Extract the (X, Y) coordinate from the center of the cell holding the provided text.  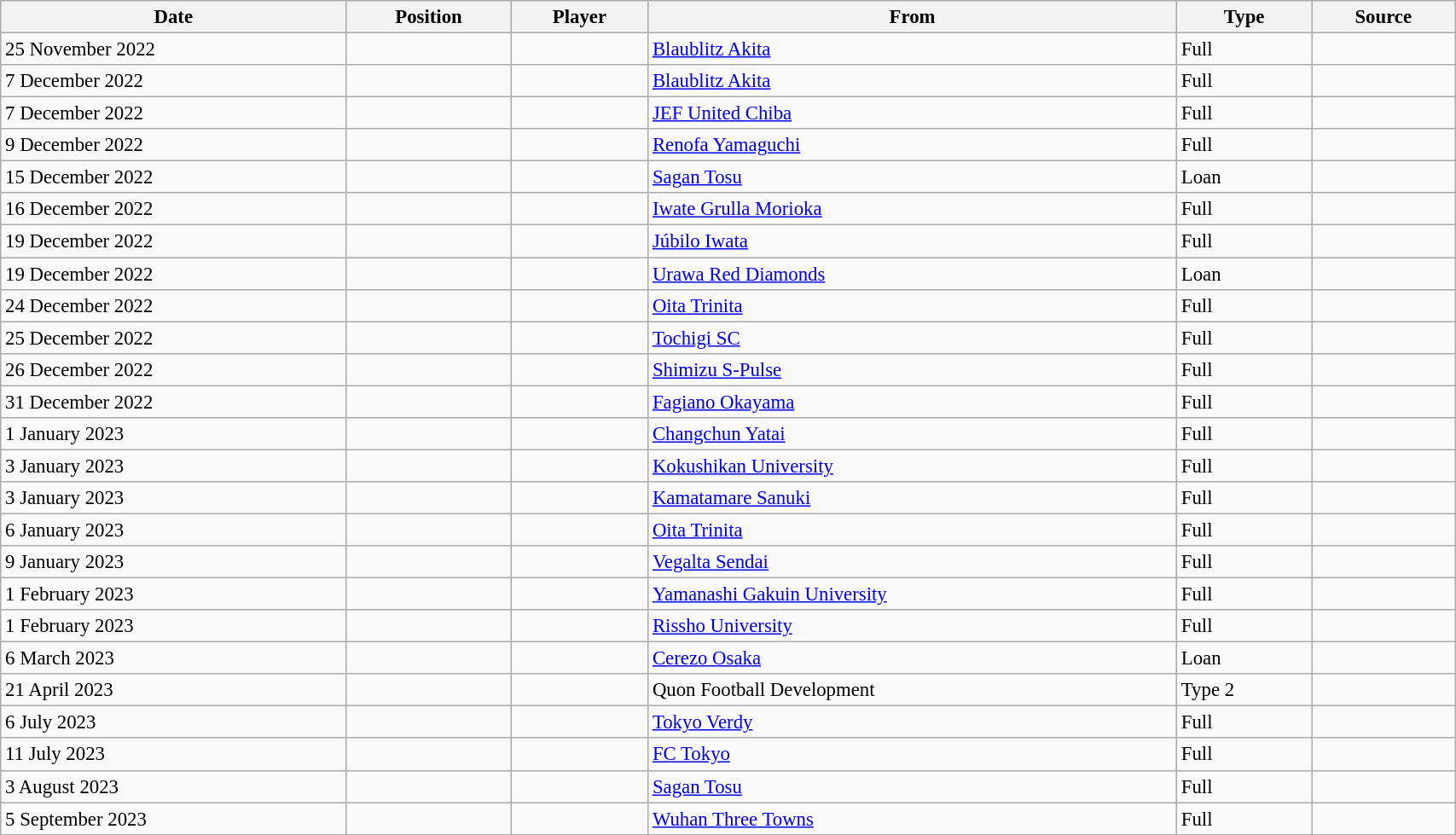
Date (174, 17)
FC Tokyo (913, 755)
Shimizu S-Pulse (913, 369)
Vegalta Sendai (913, 562)
Iwate Grulla Morioka (913, 209)
15 December 2022 (174, 177)
26 December 2022 (174, 369)
Urawa Red Diamonds (913, 274)
9 January 2023 (174, 562)
Cerezo Osaka (913, 658)
Player (579, 17)
31 December 2022 (174, 402)
6 March 2023 (174, 658)
Wuhan Three Towns (913, 819)
Kamatamare Sanuki (913, 498)
6 July 2023 (174, 722)
Rissho University (913, 626)
6 January 2023 (174, 530)
Position (428, 17)
Júbilo Iwata (913, 241)
11 July 2023 (174, 755)
Changchun Yatai (913, 434)
5 September 2023 (174, 819)
3 August 2023 (174, 786)
25 November 2022 (174, 49)
9 December 2022 (174, 145)
Type 2 (1244, 690)
16 December 2022 (174, 209)
Yamanashi Gakuin University (913, 594)
Source (1383, 17)
Tochigi SC (913, 338)
24 December 2022 (174, 305)
Renofa Yamaguchi (913, 145)
Kokushikan University (913, 466)
21 April 2023 (174, 690)
Tokyo Verdy (913, 722)
From (913, 17)
Fagiano Okayama (913, 402)
Quon Football Development (913, 690)
JEF United Chiba (913, 113)
25 December 2022 (174, 338)
Type (1244, 17)
1 January 2023 (174, 434)
